Determine the (x, y) coordinate at the center of the cell enclosing the given text.  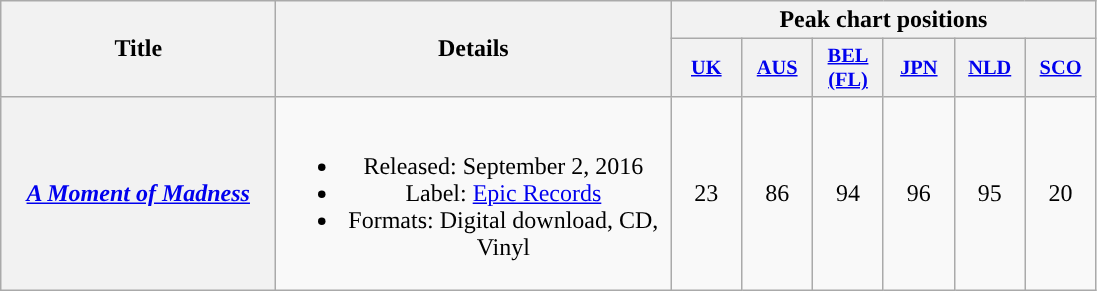
94 (848, 193)
Released: September 2, 2016Label: Epic RecordsFormats: Digital download, CD, Vinyl (474, 193)
Title (138, 49)
86 (778, 193)
BEL(FL) (848, 68)
23 (706, 193)
Details (474, 49)
20 (1060, 193)
SCO (1060, 68)
NLD (990, 68)
Peak chart positions (884, 20)
JPN (918, 68)
UK (706, 68)
AUS (778, 68)
95 (990, 193)
96 (918, 193)
A Moment of Madness (138, 193)
